Return the (X, Y) coordinate for the center point of the cell that contains the specified text.  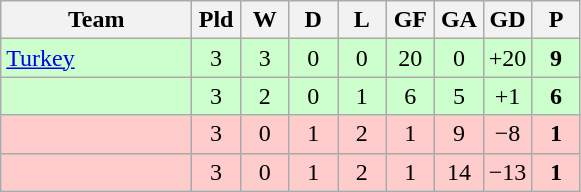
Team (96, 20)
−8 (508, 134)
20 (410, 58)
+1 (508, 96)
GA (460, 20)
14 (460, 172)
GF (410, 20)
5 (460, 96)
P (556, 20)
−13 (508, 172)
D (314, 20)
Pld (216, 20)
W (264, 20)
L (362, 20)
+20 (508, 58)
GD (508, 20)
Turkey (96, 58)
